Locate the cell with the specified text and output its (x, y) center coordinate. 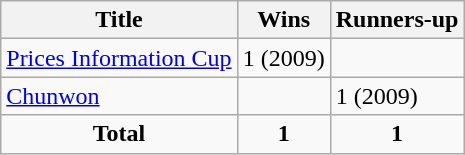
Chunwon (119, 96)
Wins (284, 20)
Prices Information Cup (119, 58)
Total (119, 134)
Title (119, 20)
Runners-up (397, 20)
